Extract the (x, y) coordinate from the center of the cell holding the provided text.  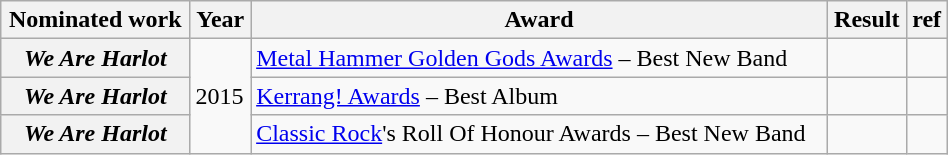
Classic Rock's Roll Of Honour Awards – Best New Band (540, 134)
2015 (220, 96)
Award (540, 20)
Kerrang! Awards – Best Album (540, 96)
Result (866, 20)
Year (220, 20)
Metal Hammer Golden Gods Awards – Best New Band (540, 58)
Nominated work (96, 20)
ref (926, 20)
